Return (x, y) of the center of cell containing provided text 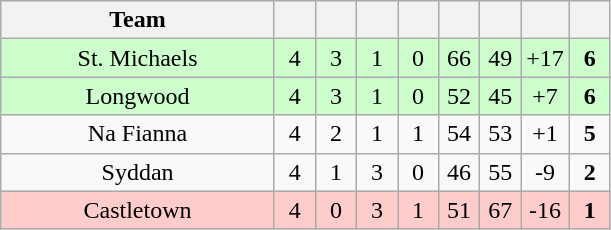
Syddan (138, 172)
+7 (546, 96)
54 (460, 134)
Castletown (138, 210)
46 (460, 172)
45 (500, 96)
51 (460, 210)
49 (500, 58)
+1 (546, 134)
5 (590, 134)
55 (500, 172)
+17 (546, 58)
-16 (546, 210)
66 (460, 58)
53 (500, 134)
67 (500, 210)
St. Michaels (138, 58)
Team (138, 20)
52 (460, 96)
-9 (546, 172)
Na Fianna (138, 134)
Longwood (138, 96)
